Locate the cell with the specified text and output its [X, Y] center coordinate. 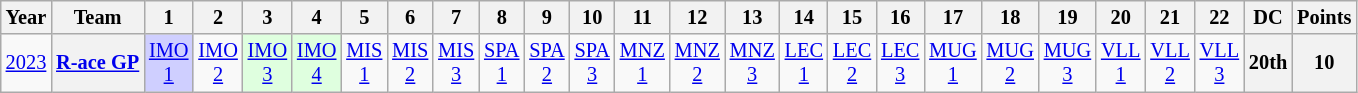
MIS3 [456, 63]
IMO3 [268, 63]
9 [546, 17]
MNZ2 [698, 63]
1 [168, 17]
20th [1268, 63]
2023 [26, 63]
21 [1170, 17]
LEC1 [804, 63]
11 [642, 17]
VLL1 [1120, 63]
IMO4 [316, 63]
SPA3 [592, 63]
6 [410, 17]
MNZ1 [642, 63]
MUG1 [952, 63]
20 [1120, 17]
Year [26, 17]
MIS1 [364, 63]
MUG2 [1010, 63]
MNZ3 [752, 63]
SPA1 [502, 63]
Points [1324, 17]
13 [752, 17]
15 [852, 17]
12 [698, 17]
8 [502, 17]
4 [316, 17]
LEC2 [852, 63]
DC [1268, 17]
3 [268, 17]
Team [98, 17]
SPA2 [546, 63]
22 [1220, 17]
7 [456, 17]
16 [900, 17]
17 [952, 17]
2 [218, 17]
5 [364, 17]
MUG3 [1068, 63]
R-ace GP [98, 63]
LEC3 [900, 63]
MIS2 [410, 63]
18 [1010, 17]
VLL3 [1220, 63]
14 [804, 17]
IMO1 [168, 63]
19 [1068, 17]
IMO2 [218, 63]
VLL2 [1170, 63]
